Determine the (X, Y) coordinate at the center of the cell enclosing the given text.  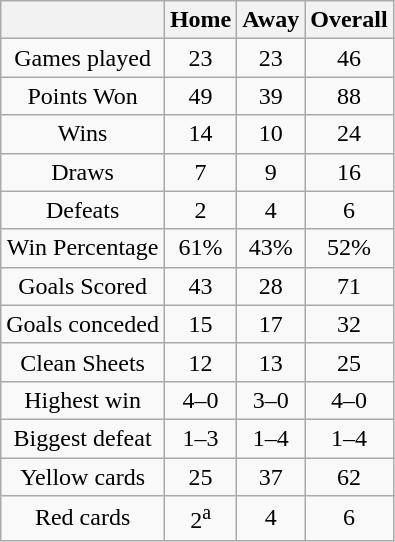
52% (349, 248)
39 (271, 96)
9 (271, 172)
15 (200, 324)
17 (271, 324)
Biggest defeat (83, 438)
2 (200, 210)
Defeats (83, 210)
49 (200, 96)
37 (271, 477)
16 (349, 172)
Red cards (83, 518)
Points Won (83, 96)
Overall (349, 20)
Goals Scored (83, 286)
24 (349, 134)
Yellow cards (83, 477)
12 (200, 362)
88 (349, 96)
10 (271, 134)
1–3 (200, 438)
7 (200, 172)
28 (271, 286)
61% (200, 248)
Clean Sheets (83, 362)
Home (200, 20)
Games played (83, 58)
Away (271, 20)
Goals conceded (83, 324)
62 (349, 477)
13 (271, 362)
Win Percentage (83, 248)
43% (271, 248)
3–0 (271, 400)
Draws (83, 172)
Highest win (83, 400)
32 (349, 324)
43 (200, 286)
2a (200, 518)
14 (200, 134)
46 (349, 58)
Wins (83, 134)
71 (349, 286)
